Provide the (x, y) coordinate of the cell's center where the given text is located.  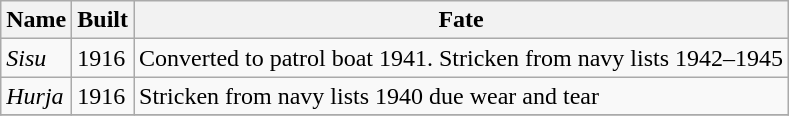
Fate (462, 20)
Sisu (36, 58)
Stricken from navy lists 1940 due wear and tear (462, 96)
Built (103, 20)
Hurja (36, 96)
Converted to patrol boat 1941. Stricken from navy lists 1942–1945 (462, 58)
Name (36, 20)
